Scan for the cell matching the given text and deliver its (x, y) coordinate at center. 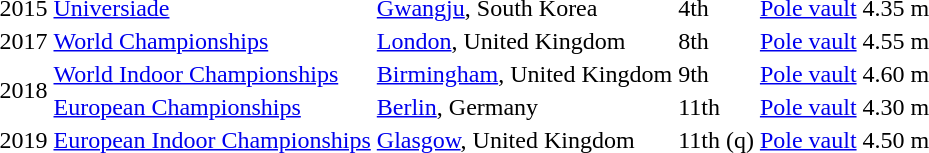
Birmingham, United Kingdom (524, 74)
London, United Kingdom (524, 41)
Berlin, Germany (524, 107)
World Championships (212, 41)
European Championships (212, 107)
9th (716, 74)
World Indoor Championships (212, 74)
11th (716, 107)
8th (716, 41)
